Capture the cell that displays the provided text and extract its [X, Y] central coordinate. 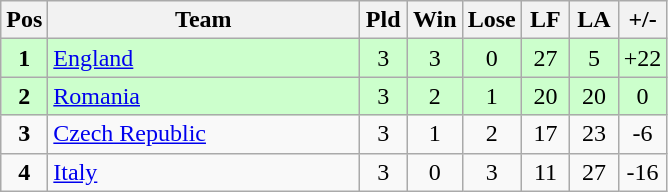
Romania [204, 96]
Italy [204, 172]
Pos [24, 20]
Pld [384, 20]
Team [204, 20]
17 [546, 134]
-6 [642, 134]
4 [24, 172]
-16 [642, 172]
+/- [642, 20]
5 [594, 58]
23 [594, 134]
+22 [642, 58]
Czech Republic [204, 134]
LA [594, 20]
Win [434, 20]
LF [546, 20]
11 [546, 172]
Lose [492, 20]
England [204, 58]
